Locate the cell with the specified text and output its [X, Y] center coordinate. 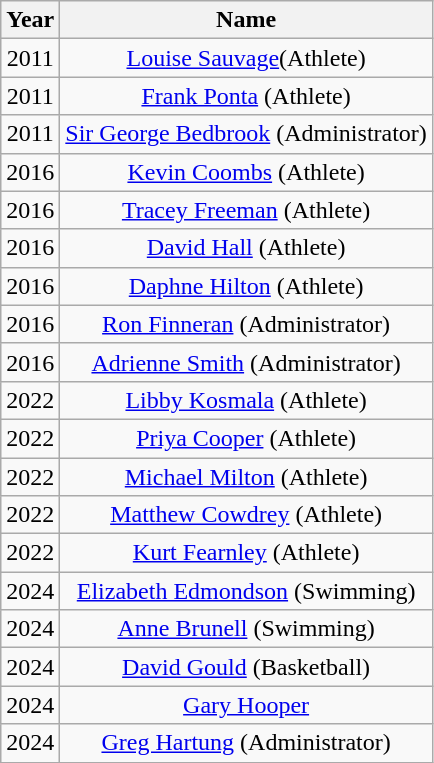
Kurt Fearnley (Athlete) [246, 553]
Adrienne Smith (Administrator) [246, 362]
Libby Kosmala (Athlete) [246, 400]
Anne Brunell (Swimming) [246, 629]
Daphne Hilton (Athlete) [246, 286]
Year [30, 20]
Frank Ponta (Athlete) [246, 96]
Greg Hartung (Administrator) [246, 743]
Kevin Coombs (Athlete) [246, 172]
Louise Sauvage(Athlete) [246, 58]
Elizabeth Edmondson (Swimming) [246, 591]
Priya Cooper (Athlete) [246, 438]
Sir George Bedbrook (Administrator) [246, 134]
Name [246, 20]
Ron Finneran (Administrator) [246, 324]
Michael Milton (Athlete) [246, 477]
David Gould (Basketball) [246, 667]
Gary Hooper [246, 705]
Tracey Freeman (Athlete) [246, 210]
Matthew Cowdrey (Athlete) [246, 515]
David Hall (Athlete) [246, 248]
